Detect which cell encompasses the target text, then output its [x, y] center coordinate. 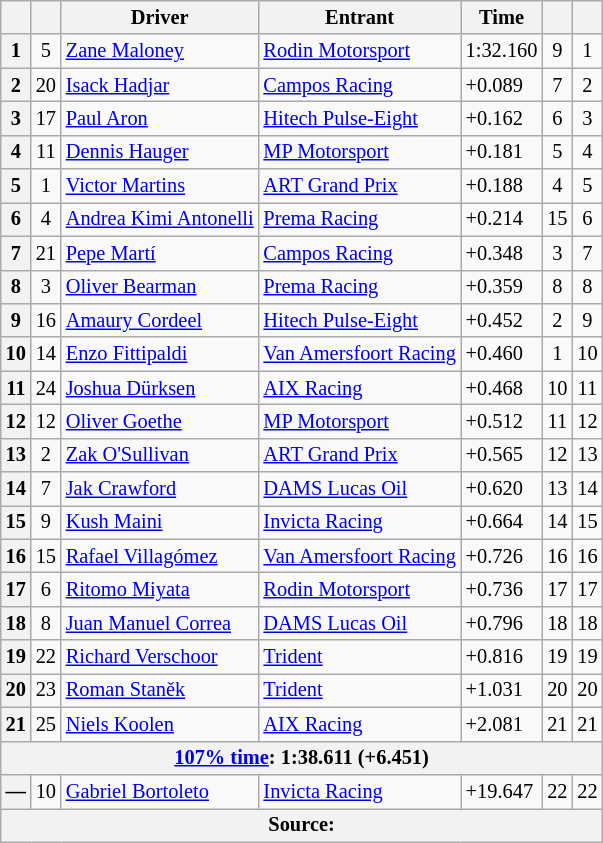
+0.726 [502, 556]
Driver [160, 17]
+2.081 [502, 724]
+0.214 [502, 219]
Oliver Goethe [160, 421]
+0.181 [502, 152]
+0.188 [502, 186]
25 [46, 724]
+0.512 [502, 421]
Jak Crawford [160, 489]
+0.089 [502, 85]
Pepe Martí [160, 253]
+0.565 [502, 455]
Dennis Hauger [160, 152]
Enzo Fittipaldi [160, 354]
Amaury Cordeel [160, 320]
Zak O'Sullivan [160, 455]
Richard Verschoor [160, 657]
+0.816 [502, 657]
— [16, 791]
1:32.160 [502, 51]
+0.348 [502, 253]
23 [46, 690]
Victor Martins [160, 186]
Ritomo Miyata [160, 589]
Roman Staněk [160, 690]
Paul Aron [160, 118]
Zane Maloney [160, 51]
Niels Koolen [160, 724]
Gabriel Bortoleto [160, 791]
Time [502, 17]
Juan Manuel Correa [160, 623]
107% time: 1:38.611 (+6.451) [302, 758]
+1.031 [502, 690]
+0.736 [502, 589]
+0.796 [502, 623]
+0.468 [502, 388]
+0.664 [502, 522]
Rafael Villagómez [160, 556]
Joshua Dürksen [160, 388]
Andrea Kimi Antonelli [160, 219]
+19.647 [502, 791]
Source: [302, 825]
24 [46, 388]
Entrant [360, 17]
+0.452 [502, 320]
+0.359 [502, 287]
Oliver Bearman [160, 287]
Kush Maini [160, 522]
Isack Hadjar [160, 85]
+0.620 [502, 489]
+0.460 [502, 354]
+0.162 [502, 118]
